Return the (x, y) coordinate for the center point of the cell that contains the specified text.  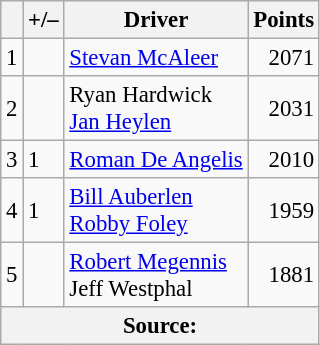
3 (12, 160)
2071 (284, 58)
1881 (284, 276)
Driver (156, 20)
+/– (44, 20)
2031 (284, 108)
2010 (284, 160)
Bill Auberlen Robby Foley (156, 210)
2 (12, 108)
Points (284, 20)
Stevan McAleer (156, 58)
5 (12, 276)
1959 (284, 210)
Roman De Angelis (156, 160)
4 (12, 210)
Robert Megennis Jeff Westphal (156, 276)
Ryan Hardwick Jan Heylen (156, 108)
